Search for the cell housing the specified text and yield its [x, y] center coordinate. 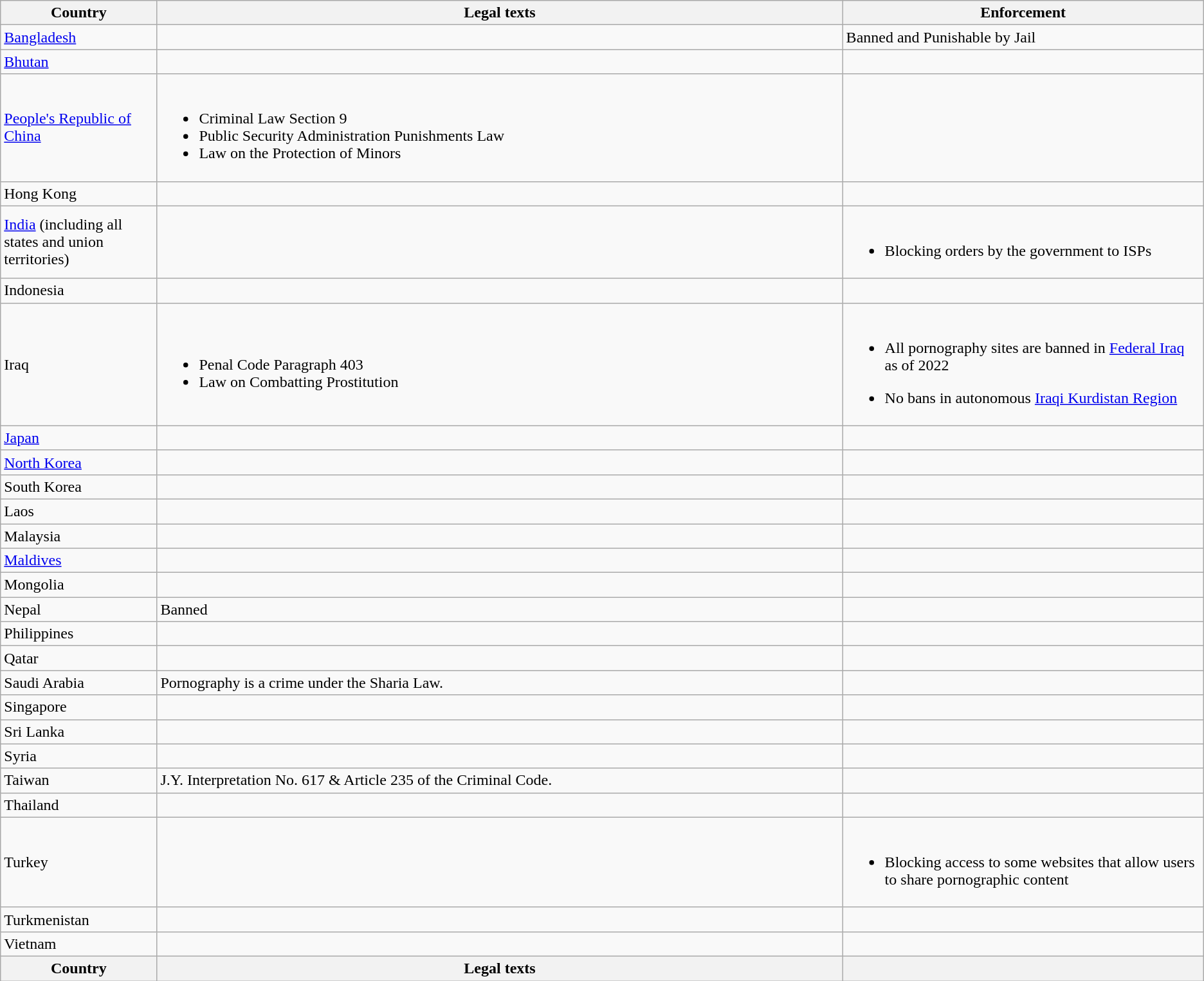
Nepal [78, 609]
Indonesia [78, 291]
Mongolia [78, 585]
Iraq [78, 364]
Vietnam [78, 944]
Thailand [78, 805]
Malaysia [78, 535]
Turkmenistan [78, 919]
India (including all states and union territories) [78, 242]
Blocking orders by the government to ISPs [1023, 242]
Banned [500, 609]
Japan [78, 438]
Enforcement [1023, 13]
All pornography sites are banned in Federal Iraq as of 2022No bans in autonomous Iraqi Kurdistan Region [1023, 364]
Sri Lanka [78, 732]
People's Republic of China [78, 127]
North Korea [78, 462]
Bhutan [78, 62]
Syria [78, 756]
Bangladesh [78, 37]
Criminal Law Section 9Public Security Administration Punishments LawLaw on the Protection of Minors [500, 127]
Maldives [78, 561]
Laos [78, 511]
Turkey [78, 862]
Taiwan [78, 780]
Singapore [78, 707]
Penal Code Paragraph 403Law on Combatting Prostitution [500, 364]
Philippines [78, 634]
Blocking access to some websites that allow users to share pornographic content [1023, 862]
Hong Kong [78, 194]
J.Y. Interpretation No. 617 & Article 235 of the Criminal Code. [500, 780]
Qatar [78, 658]
South Korea [78, 487]
Banned and Punishable by Jail [1023, 37]
Saudi Arabia [78, 683]
Pornography is a crime under the Sharia Law. [500, 683]
